Scan for the cell matching the given text and deliver its [X, Y] coordinate at center. 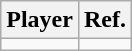
Ref. [104, 20]
Player [40, 20]
